Identify which cell holds the provided text, then report its [X, Y] central coordinate. 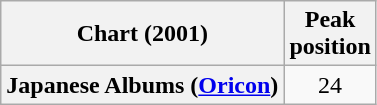
Peak position [330, 34]
24 [330, 85]
Japanese Albums (Oricon) [142, 85]
Chart (2001) [142, 34]
